Provide the (x, y) coordinate of the cell's center where the given text is located.  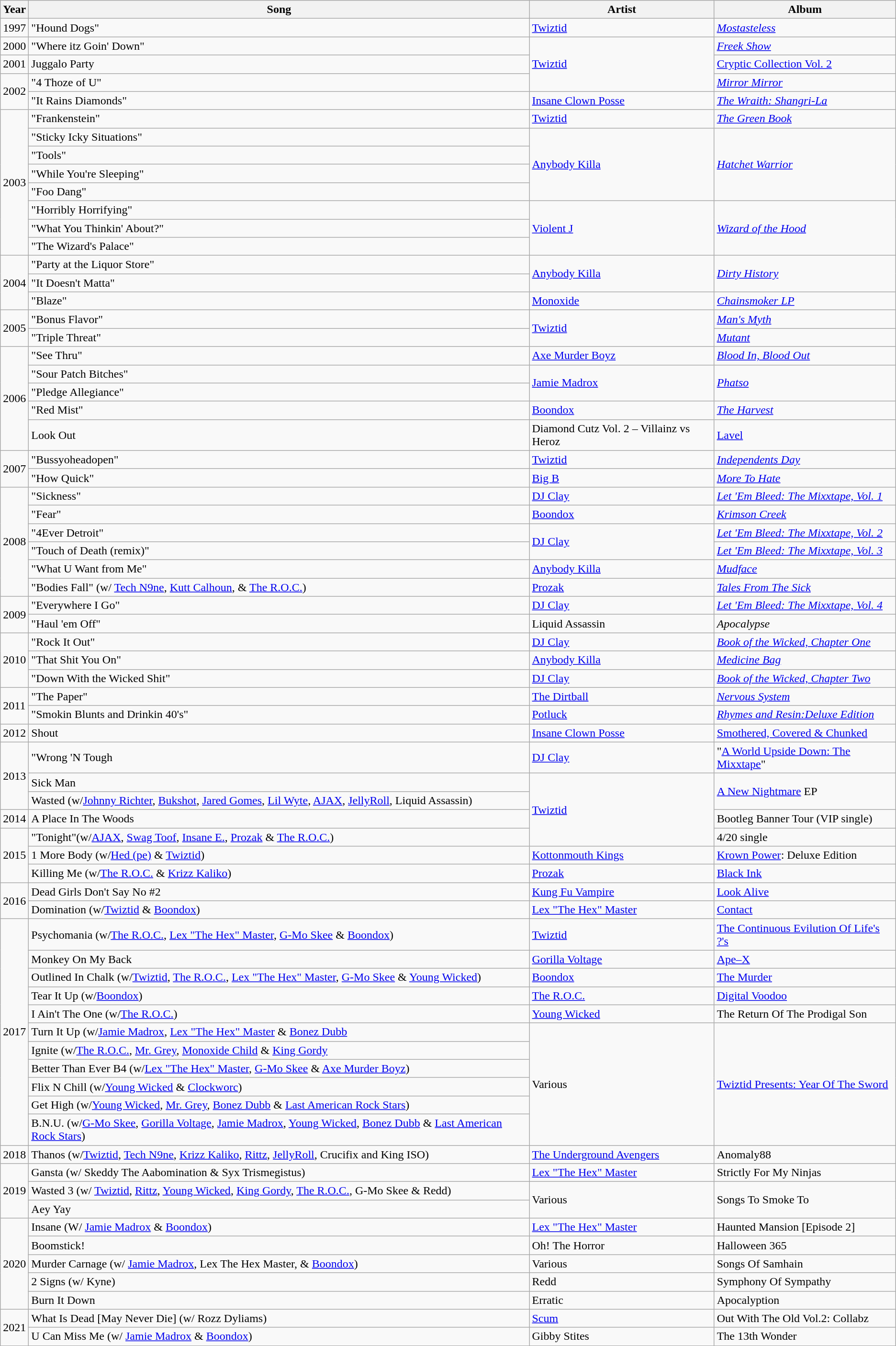
2020 (14, 1264)
Gibby Stites (622, 1336)
U Can Miss Me (w/ Jamie Madrox & Boondox) (279, 1336)
Songs Of Samhain (805, 1264)
4/20 single (805, 837)
Artist (622, 10)
Aey Yay (279, 1209)
Songs To Smoke To (805, 1200)
2010 (14, 660)
2005 (14, 328)
"That Shit You On" (279, 660)
"4Ever Detroit" (279, 533)
The Green Book (805, 119)
Apocalypse (805, 624)
"Wrong 'N Tough (279, 757)
2006 (14, 398)
2012 (14, 733)
Year (14, 10)
2018 (14, 1154)
Monoxide (622, 301)
Book of the Wicked, Chapter Two (805, 678)
The Harvest (805, 410)
Axe Murder Boyz (622, 356)
Phatso (805, 383)
Wasted 3 (w/ Twiztid, Rittz, Young Wicked, King Gordy, The R.O.C., G-Mo Skee & Redd) (279, 1191)
Mutant (805, 337)
Kung Fu Vampire (622, 892)
Violent J (622, 228)
"Touch of Death (remix)" (279, 551)
"Red Mist" (279, 410)
The Underground Avengers (622, 1154)
Outlined In Chalk (w/Twiztid, The R.O.C., Lex "The Hex" Master, G-Mo Skee & Young Wicked) (279, 977)
Album (805, 10)
Dead Girls Don't Say No #2 (279, 892)
The Return Of The Prodigal Son (805, 1014)
Shout (279, 733)
2004 (14, 283)
Oh! The Horror (622, 1245)
"The Paper" (279, 696)
"Frankenstein" (279, 119)
Haunted Mansion [Episode 2] (805, 1227)
I Ain't The One (w/The R.O.C.) (279, 1014)
"Everywhere I Go" (279, 606)
Rhymes and Resin:Deluxe Edition (805, 715)
Book of the Wicked, Chapter One (805, 642)
Mirror Mirror (805, 82)
Potluck (622, 715)
"Bussyoheadopen" (279, 460)
Better Than Ever B4 (w/Lex "The Hex" Master, G-Mo Skee & Axe Murder Boyz) (279, 1068)
What Is Dead [May Never Die] (w/ Rozz Dyliams) (279, 1318)
Young Wicked (622, 1014)
Flix N Chill (w/Young Wicked & Clockworc) (279, 1087)
"What U Want from Me" (279, 569)
2008 (14, 541)
Twiztid Presents: Year Of The Sword (805, 1084)
Smothered, Covered & Chunked (805, 733)
Let 'Em Bleed: The Mixxtape, Vol. 1 (805, 496)
1997 (14, 28)
Mudface (805, 569)
2017 (14, 1032)
"Pledge Allegiance" (279, 392)
Dirty History (805, 274)
Independents Day (805, 460)
Ape–X (805, 959)
2021 (14, 1327)
Let 'Em Bleed: The Mixxtape, Vol. 3 (805, 551)
The 13th Wonder (805, 1336)
Scum (622, 1318)
"Fear" (279, 514)
Bootleg Banner Tour (VIP single) (805, 819)
2001 (14, 64)
Wasted (w/Johnny Richter, Bukshot, Jared Gomes, Lil Wyte, AJAX, JellyRoll, Liquid Assassin) (279, 800)
Burn It Down (279, 1300)
"Bonus Flavor" (279, 319)
Turn It Up (w/Jamie Madrox, Lex "The Hex" Master & Bonez Dubb (279, 1032)
Tear It Up (w/Boondox) (279, 996)
2011 (14, 706)
More To Hate (805, 478)
Mostasteless (805, 28)
Krimson Creek (805, 514)
2015 (14, 855)
"Foo Dang" (279, 191)
"Sour Patch Bitches" (279, 374)
Ignite (w/The R.O.C., Mr. Grey, Monoxide Child & King Gordy (279, 1050)
Sick Man (279, 782)
"Haul 'em Off" (279, 624)
"Rock It Out" (279, 642)
Freek Show (805, 46)
"Triple Threat" (279, 337)
"Down With the Wicked Shit" (279, 678)
"See Thru" (279, 356)
Apocalyption (805, 1300)
Man's Myth (805, 319)
Medicine Bag (805, 660)
2019 (14, 1191)
Liquid Assassin (622, 624)
Lavel (805, 435)
"It Doesn't Matta" (279, 283)
Redd (622, 1282)
"What You Thinkin' About?" (279, 228)
Gorilla Voltage (622, 959)
Let 'Em Bleed: The Mixxtape, Vol. 2 (805, 533)
"While You're Sleeping" (279, 173)
Digital Voodoo (805, 996)
Chainsmoker LP (805, 301)
"Tonight"(w/AJAX, Swag Toof, Insane E., Prozak & The R.O.C.) (279, 837)
Thanos (w/Twiztid, Tech N9ne, Krizz Kaliko, Rittz, JellyRoll, Crucifix and King ISO) (279, 1154)
Killing Me (w/The R.O.C. & Krizz Kaliko) (279, 874)
"4 Thoze of U" (279, 82)
Blood In, Blood Out (805, 356)
Domination (w/Twiztid & Boondox) (279, 910)
The Dirtball (622, 696)
"Horribly Horrifying" (279, 210)
"Party at the Liquor Store" (279, 265)
"Where itz Goin' Down" (279, 46)
Murder Carnage (w/ Jamie Madrox, Lex The Hex Master, & Boondox) (279, 1264)
Strictly For My Ninjas (805, 1173)
Nervous System (805, 696)
Symphony Of Sympathy (805, 1282)
Contact (805, 910)
"The Wizard's Palace" (279, 247)
Black Ink (805, 874)
"A World Upside Down: The Mixxtape" (805, 757)
The Wraith: Shangri-La (805, 101)
2000 (14, 46)
"Tools" (279, 155)
Jamie Madrox (622, 383)
Look Alive (805, 892)
"It Rains Diamonds" (279, 101)
Psychomania (w/The R.O.C., Lex "The Hex" Master, G-Mo Skee & Boondox) (279, 934)
1 More Body (w/Hed (pe) & Twiztid) (279, 855)
Insane (W/ Jamie Madrox & Boondox) (279, 1227)
"Hound Dogs" (279, 28)
Kottonmouth Kings (622, 855)
A Place In The Woods (279, 819)
"Sticky Icky Situations" (279, 137)
Anomaly88 (805, 1154)
2 Signs (w/ Kyne) (279, 1282)
2009 (14, 615)
2014 (14, 819)
The Continuous Evilution Of Life's ?'s (805, 934)
Krown Power: Deluxe Edition (805, 855)
B.N.U. (w/G-Mo Skee, Gorilla Voltage, Jamie Madrox, Young Wicked, Bonez Dubb & Last American Rock Stars) (279, 1130)
2003 (14, 182)
Big B (622, 478)
Hatchet Warrior (805, 164)
"Bodies Fall" (w/ Tech N9ne, Kutt Calhoun, & The R.O.C.) (279, 587)
"Blaze" (279, 301)
"Smokin Blunts and Drinkin 40's" (279, 715)
Out With The Old Vol.2: Collabz (805, 1318)
Get High (w/Young Wicked, Mr. Grey, Bonez Dubb & Last American Rock Stars) (279, 1105)
Monkey On My Back (279, 959)
Juggalo Party (279, 64)
A New Nightmare EP (805, 791)
Erratic (622, 1300)
Cryptic Collection Vol. 2 (805, 64)
"Sickness" (279, 496)
Tales From The Sick (805, 587)
Wizard of the Hood (805, 228)
2016 (14, 901)
2007 (14, 469)
2002 (14, 91)
Song (279, 10)
Diamond Cutz Vol. 2 – Villainz vs Heroz (622, 435)
Gansta (w/ Skeddy The Aabomination & Syx Trismegistus) (279, 1173)
"How Quick" (279, 478)
The Murder (805, 977)
Let 'Em Bleed: The Mixxtape, Vol. 4 (805, 606)
Look Out (279, 435)
Boomstick! (279, 1245)
The R.O.C. (622, 996)
2013 (14, 775)
Halloween 365 (805, 1245)
